Return [X, Y] of the center of cell containing provided text 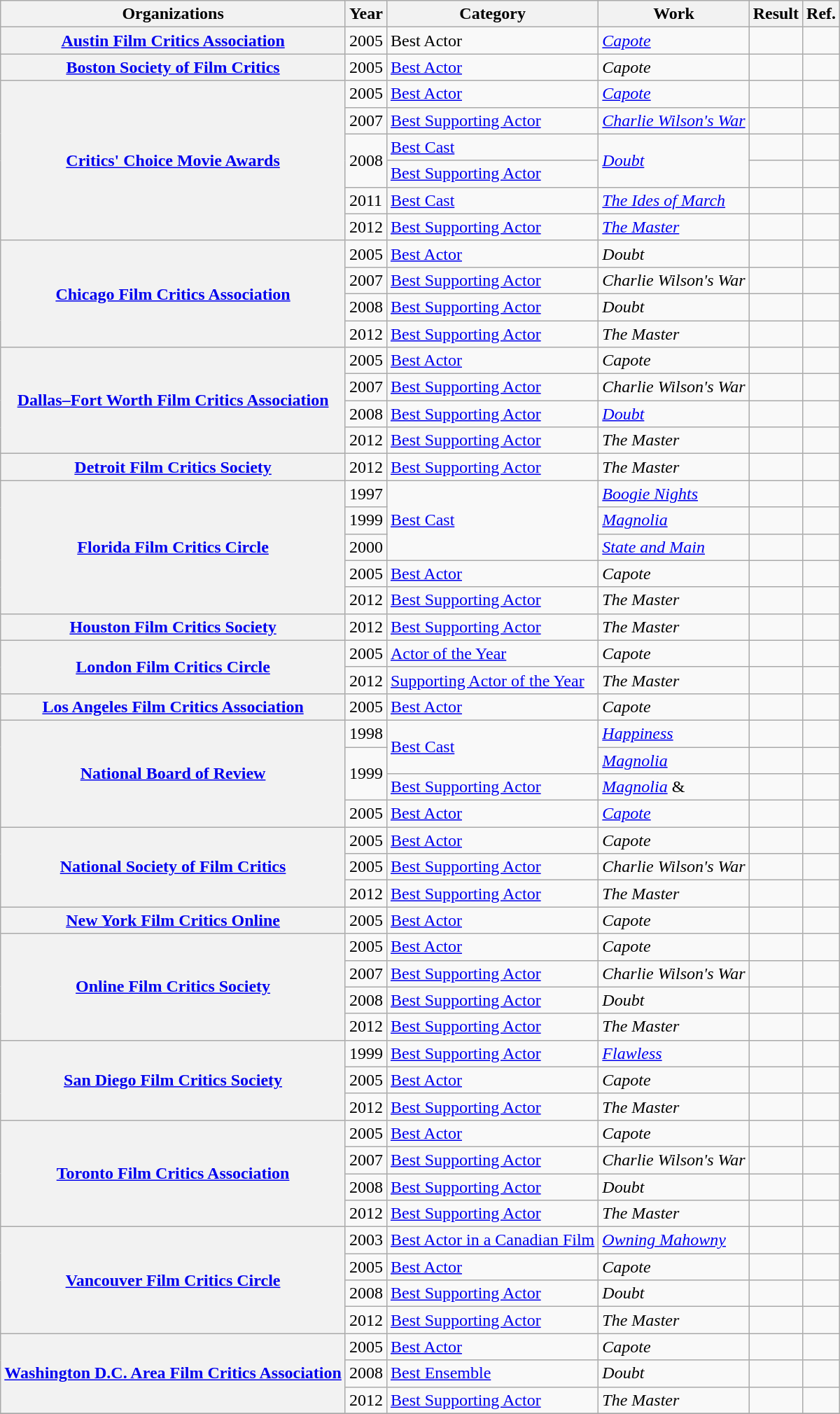
New York Film Critics Online [174, 920]
Year [365, 14]
Organizations [174, 14]
Best Actor in a Canadian Film [492, 1240]
National Board of Review [174, 773]
1998 [365, 733]
Houston Film Critics Society [174, 627]
Best Ensemble [492, 1373]
Chicago Film Critics Association [174, 293]
Boston Society of Film Critics [174, 67]
Dallas–Fort Worth Film Critics Association [174, 401]
2011 [365, 200]
Online Film Critics Society [174, 987]
Toronto Film Critics Association [174, 1173]
Los Angeles Film Critics Association [174, 707]
Magnolia & [673, 787]
Owning Mahowny [673, 1240]
Supporting Actor of the Year [492, 680]
Austin Film Critics Association [174, 41]
Critics' Choice Movie Awards [174, 160]
Ref. [822, 14]
Category [492, 14]
1997 [365, 494]
Actor of the Year [492, 653]
San Diego Film Critics Society [174, 1080]
Flawless [673, 1053]
Result [776, 14]
Detroit Film Critics Society [174, 467]
Washington D.C. Area Film Critics Association [174, 1373]
The Ides of March [673, 200]
National Society of Film Critics [174, 867]
2000 [365, 547]
Florida Film Critics Circle [174, 547]
Boogie Nights [673, 494]
Work [673, 14]
2003 [365, 1240]
London Film Critics Circle [174, 667]
State and Main [673, 547]
Happiness [673, 733]
Vancouver Film Critics Circle [174, 1280]
